Scan for the cell matching the given text and deliver its [x, y] coordinate at center. 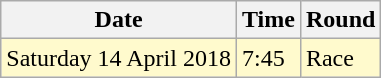
7:45 [268, 58]
Round [340, 20]
Race [340, 58]
Saturday 14 April 2018 [119, 58]
Time [268, 20]
Date [119, 20]
